Return (X, Y) of the center of cell containing provided text 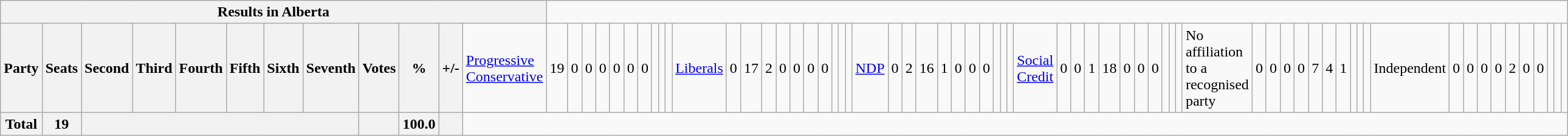
Fourth (201, 68)
100.0 (419, 124)
18 (1110, 68)
Social Credit (1036, 68)
+/- (451, 68)
Fifth (245, 68)
Seats (61, 68)
17 (751, 68)
Seventh (331, 68)
Third (154, 68)
Total (21, 124)
Results in Alberta (273, 12)
NDP (870, 68)
4 (1330, 68)
Progressive Conservative (504, 68)
Party (21, 68)
Votes (379, 68)
No affiliation to a recognised party (1217, 68)
Second (107, 68)
16 (926, 68)
% (419, 68)
Independent (1410, 68)
Sixth (283, 68)
Liberals (700, 68)
7 (1315, 68)
